Determine the (X, Y) coordinate at the center of the cell enclosing the given text.  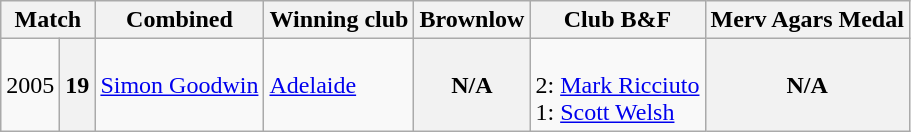
Winning club (339, 20)
Match (48, 20)
2: Mark Ricciuto1: Scott Welsh (618, 85)
19 (78, 85)
2005 (30, 85)
Simon Goodwin (180, 85)
Combined (180, 20)
Adelaide (339, 85)
Brownlow (472, 20)
Merv Agars Medal (807, 20)
Club B&F (618, 20)
